Identify which cell holds the provided text, then report its (X, Y) central coordinate. 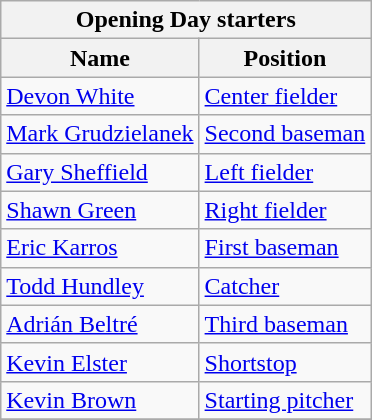
Second baseman (285, 134)
Right fielder (285, 210)
Mark Grudzielanek (100, 134)
Starting pitcher (285, 400)
Name (100, 58)
Shortstop (285, 362)
First baseman (285, 248)
Catcher (285, 286)
Todd Hundley (100, 286)
Eric Karros (100, 248)
Shawn Green (100, 210)
Kevin Brown (100, 400)
Kevin Elster (100, 362)
Center fielder (285, 96)
Devon White (100, 96)
Gary Sheffield (100, 172)
Third baseman (285, 324)
Adrián Beltré (100, 324)
Opening Day starters (186, 20)
Position (285, 58)
Left fielder (285, 172)
